Detect which cell encompasses the target text, then output its [X, Y] center coordinate. 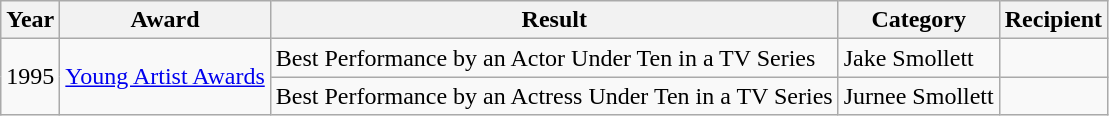
1995 [30, 77]
Award [165, 20]
Category [918, 20]
Jake Smollett [918, 58]
Jurnee Smollett [918, 96]
Best Performance by an Actor Under Ten in a TV Series [554, 58]
Year [30, 20]
Young Artist Awards [165, 77]
Result [554, 20]
Recipient [1053, 20]
Best Performance by an Actress Under Ten in a TV Series [554, 96]
